Extract the (X, Y) coordinate from the center of the cell holding the provided text.  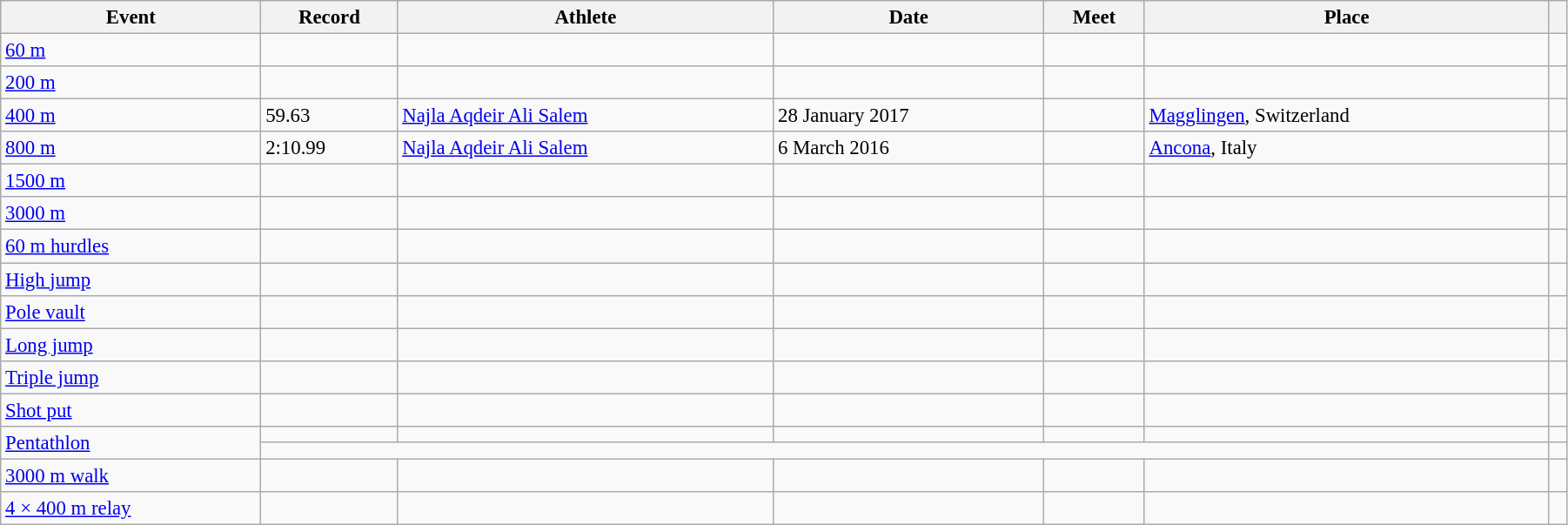
6 March 2016 (908, 148)
2:10.99 (329, 148)
400 m (131, 116)
Ancona, Italy (1347, 148)
Shot put (131, 410)
Pole vault (131, 312)
60 m (131, 50)
800 m (131, 148)
3000 m walk (131, 475)
Event (131, 17)
Long jump (131, 345)
60 m hurdles (131, 246)
28 January 2017 (908, 116)
Meet (1095, 17)
200 m (131, 83)
4 × 400 m relay (131, 508)
Record (329, 17)
High jump (131, 279)
Place (1347, 17)
Magglingen, Switzerland (1347, 116)
Date (908, 17)
Pentathlon (131, 443)
59.63 (329, 116)
Triple jump (131, 377)
1500 m (131, 181)
3000 m (131, 213)
Athlete (586, 17)
